Find where the given text appears and provide that cell's center as (X, Y) coordinate. 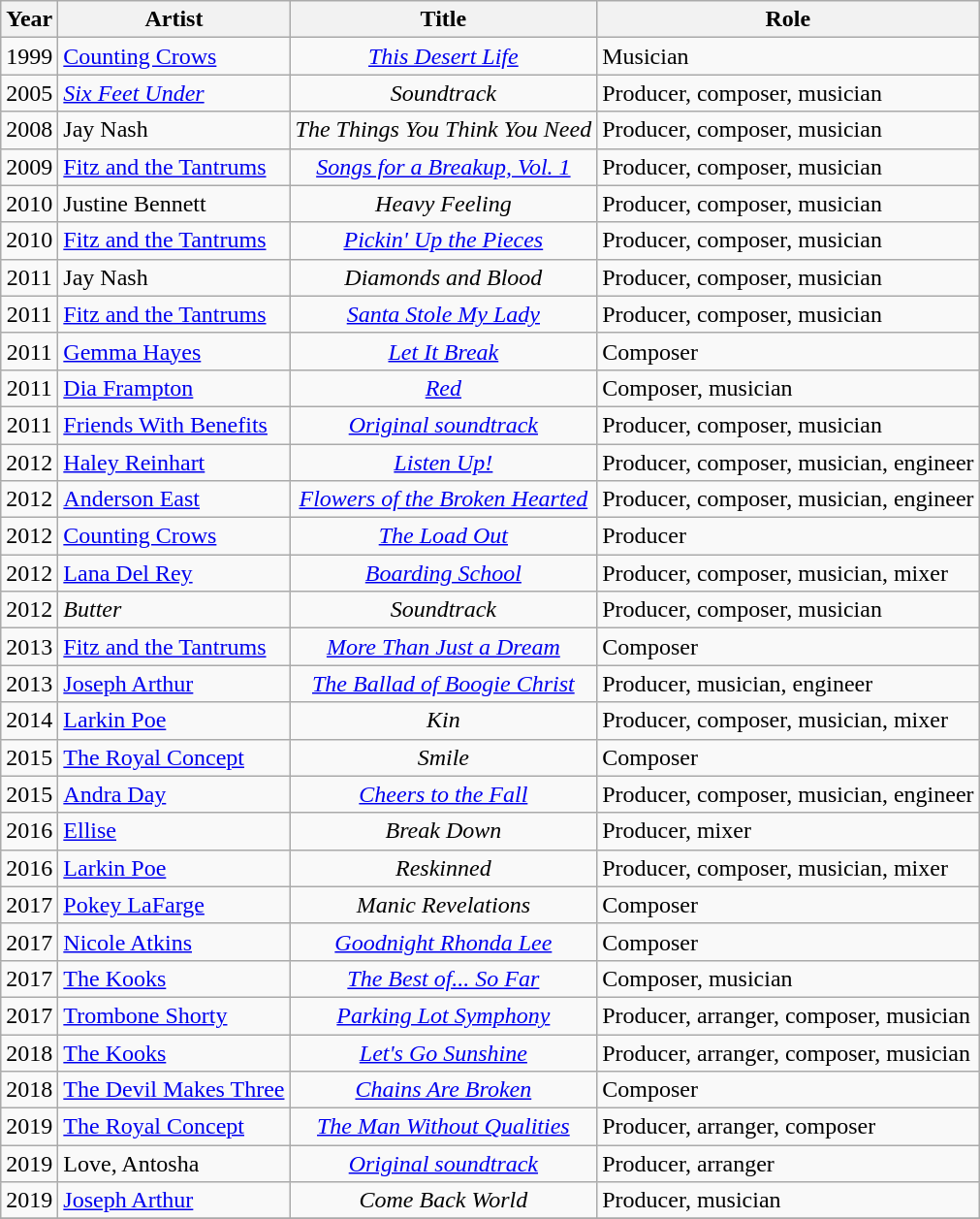
Role (788, 19)
Reskinned (444, 868)
Producer, mixer (788, 831)
Let's Go Sunshine (444, 1052)
The Best of... So Far (444, 978)
Ellise (174, 831)
Flowers of the Broken Hearted (444, 499)
Heavy Feeling (444, 204)
Gemma Hayes (174, 351)
Haley Reinhart (174, 463)
Let It Break (444, 351)
Goodnight Rhonda Lee (444, 942)
Manic Revelations (444, 905)
Listen Up! (444, 463)
Trombone Shorty (174, 1015)
Santa Stole My Lady (444, 314)
Pickin' Up the Pieces (444, 241)
Six Feet Under (174, 93)
Anderson East (174, 499)
Producer, arranger (788, 1164)
Come Back World (444, 1201)
More Than Just a Dream (444, 647)
Musician (788, 56)
The Load Out (444, 536)
2005 (29, 93)
The Man Without Qualities (444, 1127)
Producer, musician, engineer (788, 684)
Title (444, 19)
The Devil Makes Three (174, 1090)
Nicole Atkins (174, 942)
Producer, musician (788, 1201)
Artist (174, 19)
This Desert Life (444, 56)
Love, Antosha (174, 1164)
Year (29, 19)
Smile (444, 757)
The Things You Think You Need (444, 130)
Andra Day (174, 794)
Cheers to the Fall (444, 794)
Butter (174, 610)
Dia Frampton (174, 388)
Chains Are Broken (444, 1090)
2014 (29, 721)
Friends With Benefits (174, 425)
Red (444, 388)
1999 (29, 56)
Break Down (444, 831)
The Ballad of Boogie Christ (444, 684)
Parking Lot Symphony (444, 1015)
2009 (29, 167)
Producer, arranger, composer (788, 1127)
Pokey LaFarge (174, 905)
Lana Del Rey (174, 573)
2008 (29, 130)
Songs for a Breakup, Vol. 1 (444, 167)
Producer (788, 536)
Justine Bennett (174, 204)
Boarding School (444, 573)
Kin (444, 721)
Diamonds and Blood (444, 277)
